Pinpoint the cell where the given text exists, returning its [x, y] midpoint coordinate. 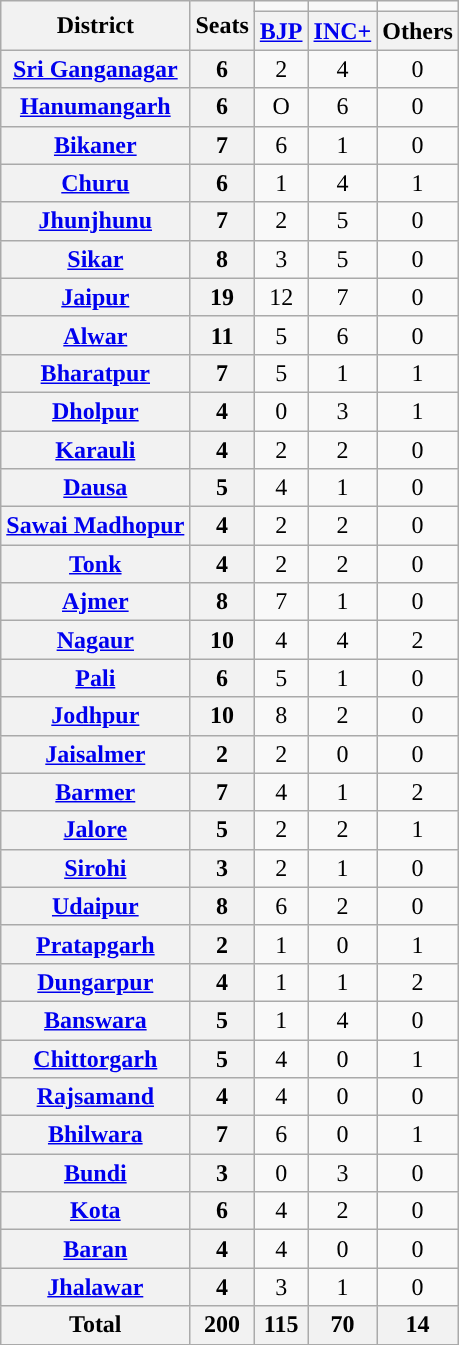
INC+ [342, 31]
Karauli [96, 449]
200 [222, 1325]
Kota [96, 1211]
Dungarpur [96, 982]
Baran [96, 1249]
Sawai Madhopur [96, 526]
Jodhpur [96, 716]
Sirohi [96, 868]
Dausa [96, 488]
Chittorgarh [96, 1059]
Pali [96, 678]
Total [96, 1325]
Bhilwara [96, 1135]
115 [281, 1325]
Jaisalmer [96, 754]
Nagaur [96, 640]
Ajmer [96, 602]
Churu [96, 183]
O [281, 107]
Jhunjhunu [96, 221]
Alwar [96, 335]
Pratapgarh [96, 944]
Udaipur [96, 906]
Jalore [96, 830]
Tonk [96, 564]
Hanumangarh [96, 107]
Rajsamand [96, 1097]
Bikaner [96, 145]
Others [418, 31]
Jhalawar [96, 1287]
Barmer [96, 792]
Sri Ganganagar [96, 69]
11 [222, 335]
Sikar [96, 259]
Bharatpur [96, 373]
District [96, 26]
Dholpur [96, 411]
70 [342, 1325]
Jaipur [96, 297]
12 [281, 297]
Bundi [96, 1173]
14 [418, 1325]
19 [222, 297]
BJP [281, 31]
Seats [222, 26]
Banswara [96, 1020]
